Extract the (X, Y) coordinate from the center of the cell holding the provided text.  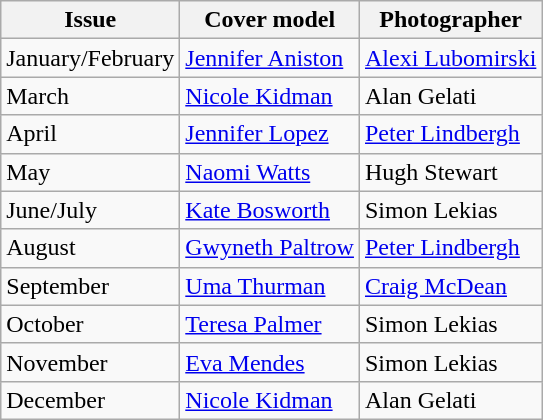
Photographer (450, 20)
March (90, 96)
Jennifer Aniston (270, 58)
Alexi Lubomirski (450, 58)
Eva Mendes (270, 362)
Uma Thurman (270, 286)
April (90, 134)
Gwyneth Paltrow (270, 248)
September (90, 286)
December (90, 400)
Craig McDean (450, 286)
November (90, 362)
Issue (90, 20)
Kate Bosworth (270, 210)
Teresa Palmer (270, 324)
October (90, 324)
August (90, 248)
June/July (90, 210)
Jennifer Lopez (270, 134)
Hugh Stewart (450, 172)
May (90, 172)
January/February (90, 58)
Naomi Watts (270, 172)
Cover model (270, 20)
